Return [x, y] of the center of cell containing provided text 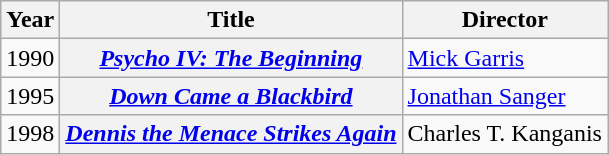
1995 [30, 96]
1990 [30, 58]
Director [504, 20]
1998 [30, 134]
Charles T. Kanganis [504, 134]
Down Came a Blackbird [231, 96]
Title [231, 20]
Dennis the Menace Strikes Again [231, 134]
Year [30, 20]
Psycho IV: The Beginning [231, 58]
Jonathan Sanger [504, 96]
Mick Garris [504, 58]
